For the text-containing cell, return its midpoint in [x, y] coordinate format. 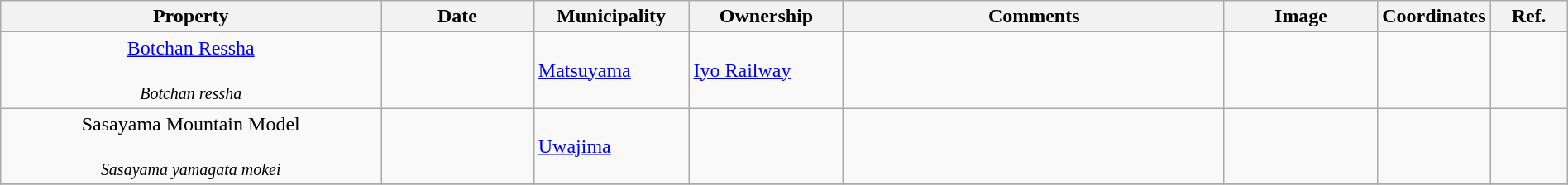
Municipality [611, 17]
Matsuyama [611, 70]
Uwajima [611, 146]
Image [1300, 17]
Sasayama Mountain ModelSasayama yamagata mokei [191, 146]
Ownership [766, 17]
Property [191, 17]
Comments [1034, 17]
Ref. [1528, 17]
Date [458, 17]
Iyo Railway [766, 70]
Botchan ResshaBotchan ressha [191, 70]
Coordinates [1434, 17]
